Extract the [x, y] coordinate from the center of the cell holding the provided text.  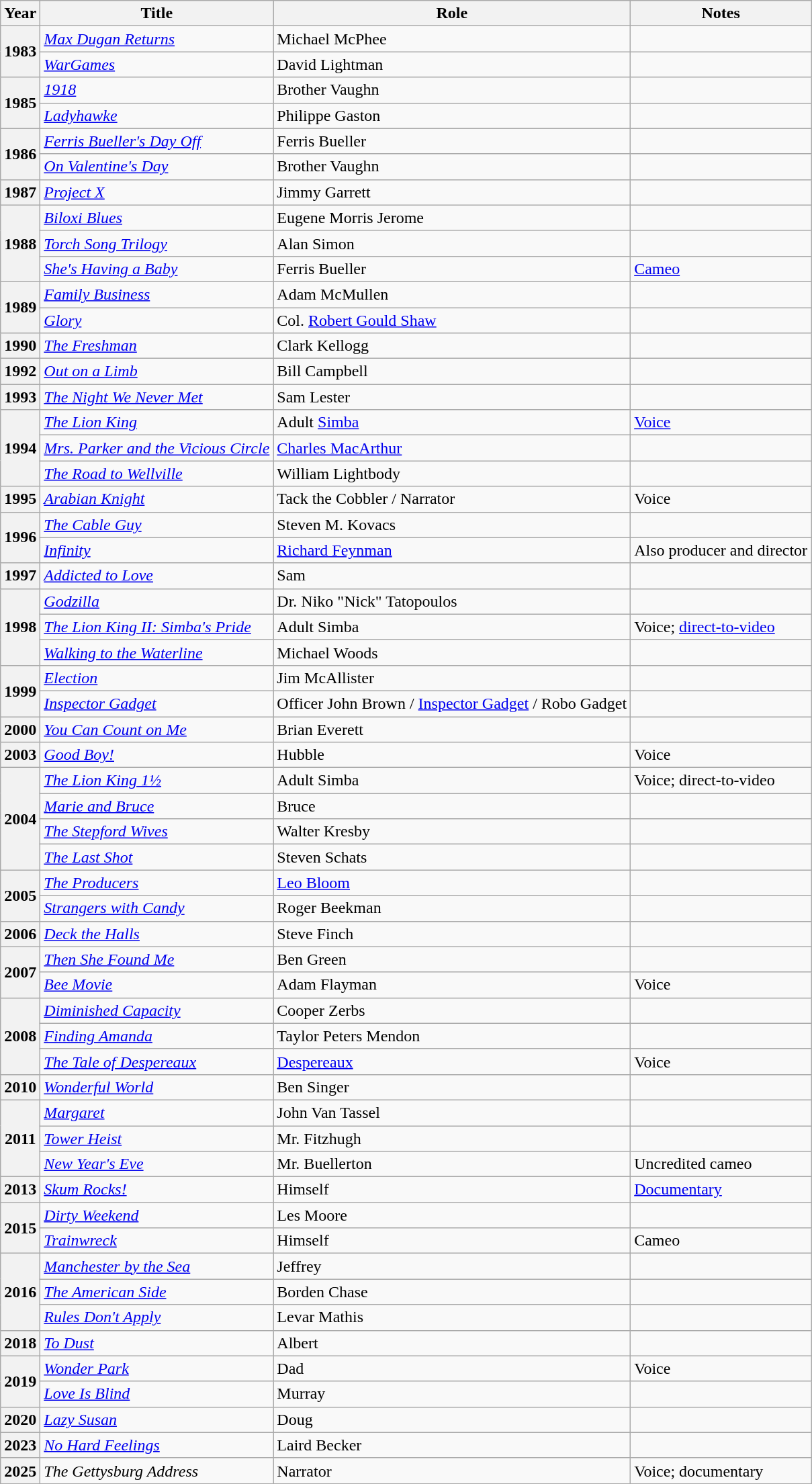
Walking to the Waterline [157, 652]
Inspector Gadget [157, 703]
Steve Finch [452, 934]
Doug [452, 1420]
2003 [20, 755]
Voice; documentary [721, 1471]
Adam McMullen [452, 294]
2006 [20, 934]
Jim McAllister [452, 678]
Col. Robert Gould Shaw [452, 320]
2025 [20, 1471]
2011 [20, 1138]
Title [157, 13]
2019 [20, 1381]
Mr. Fitzhugh [452, 1139]
The Last Shot [157, 857]
Sam Lester [452, 397]
2007 [20, 972]
Family Business [157, 294]
The Gettysburg Address [157, 1471]
1988 [20, 243]
Tack the Cobbler / Narrator [452, 499]
The Road to Wellville [157, 474]
1983 [20, 52]
Bill Campbell [452, 372]
Election [157, 678]
The Producers [157, 883]
Biloxi Blues [157, 218]
Wonderful World [157, 1087]
Year [20, 13]
Godzilla [157, 601]
1986 [20, 154]
1997 [20, 576]
1987 [20, 192]
1990 [20, 346]
New Year's Eve [157, 1164]
The Lion King [157, 423]
Dad [452, 1368]
Ladyhawke [157, 116]
Steven M. Kovacs [452, 525]
Uncredited cameo [721, 1164]
Alan Simon [452, 243]
1985 [20, 103]
Adam Flayman [452, 985]
The American Side [157, 1292]
Deck the Halls [157, 934]
Sam [452, 576]
Notes [721, 13]
Dr. Niko "Nick" Tatopoulos [452, 601]
1998 [20, 627]
Richard Feynman [452, 550]
Clark Kellogg [452, 346]
Manchester by the Sea [157, 1266]
The Tale of Despereaux [157, 1061]
Cooper Zerbs [452, 1010]
Love Is Blind [157, 1394]
The Night We Never Met [157, 397]
Infinity [157, 550]
2004 [20, 819]
Michael Woods [452, 652]
2013 [20, 1190]
2023 [20, 1445]
Roger Beekman [452, 908]
Max Dugan Returns [157, 39]
Leo Bloom [452, 883]
Trainwreck [157, 1241]
Marie and Bruce [157, 806]
1989 [20, 307]
Walter Kresby [452, 832]
Out on a Limb [157, 372]
Skum Rocks! [157, 1190]
Eugene Morris Jerome [452, 218]
Dirty Weekend [157, 1215]
1993 [20, 397]
Laird Becker [452, 1445]
William Lightbody [452, 474]
The Freshman [157, 346]
Rules Don't Apply [157, 1317]
Mr. Buellerton [452, 1164]
2000 [20, 729]
The Lion King 1½ [157, 781]
Wonder Park [157, 1368]
1992 [20, 372]
Despereaux [452, 1061]
Strangers with Candy [157, 908]
2015 [20, 1228]
Lazy Susan [157, 1420]
1994 [20, 448]
Les Moore [452, 1215]
WarGames [157, 64]
Then She Found Me [157, 959]
1918 [157, 90]
Glory [157, 320]
2008 [20, 1036]
The Cable Guy [157, 525]
The Lion King II: Simba's Pride [157, 627]
Arabian Knight [157, 499]
You Can Count on Me [157, 729]
Role [452, 13]
Albert [452, 1343]
Mrs. Parker and the Vicious Circle [157, 448]
2016 [20, 1292]
2018 [20, 1343]
2010 [20, 1087]
Diminished Capacity [157, 1010]
Documentary [721, 1190]
Ben Singer [452, 1087]
Project X [157, 192]
Taylor Peters Mendon [452, 1036]
Finding Amanda [157, 1036]
The Stepford Wives [157, 832]
Margaret [157, 1112]
1995 [20, 499]
On Valentine's Day [157, 167]
Bruce [452, 806]
Brian Everett [452, 729]
Also producer and director [721, 550]
1996 [20, 537]
John Van Tassel [452, 1112]
Hubble [452, 755]
2005 [20, 896]
Charles MacArthur [452, 448]
Officer John Brown / Inspector Gadget / Robo Gadget [452, 703]
1999 [20, 691]
Addicted to Love [157, 576]
She's Having a Baby [157, 269]
Torch Song Trilogy [157, 243]
Ben Green [452, 959]
David Lightman [452, 64]
Michael McPhee [452, 39]
No Hard Feelings [157, 1445]
Good Boy! [157, 755]
Philippe Gaston [452, 116]
Steven Schats [452, 857]
2020 [20, 1420]
Narrator [452, 1471]
Ferris Bueller's Day Off [157, 141]
Murray [452, 1394]
Tower Heist [157, 1139]
Borden Chase [452, 1292]
Bee Movie [157, 985]
Jimmy Garrett [452, 192]
Jeffrey [452, 1266]
To Dust [157, 1343]
Levar Mathis [452, 1317]
